Provide the [X, Y] coordinate of the cell's center where the given text is located.  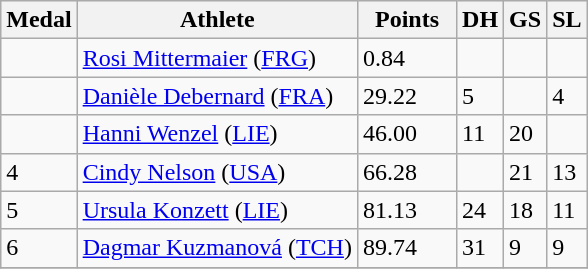
0.84 [406, 58]
Medal [39, 20]
SL [567, 20]
Danièle Debernard (FRA) [217, 96]
Cindy Nelson (USA) [217, 172]
46.00 [406, 134]
Hanni Wenzel (LIE) [217, 134]
DH [480, 20]
31 [480, 248]
18 [526, 210]
89.74 [406, 248]
6 [39, 248]
13 [567, 172]
Athlete [217, 20]
66.28 [406, 172]
Points [406, 20]
81.13 [406, 210]
29.22 [406, 96]
24 [480, 210]
Rosi Mittermaier (FRG) [217, 58]
21 [526, 172]
20 [526, 134]
Ursula Konzett (LIE) [217, 210]
Dagmar Kuzmanová (TCH) [217, 248]
GS [526, 20]
